Pinpoint the cell where the given text exists, returning its (X, Y) midpoint coordinate. 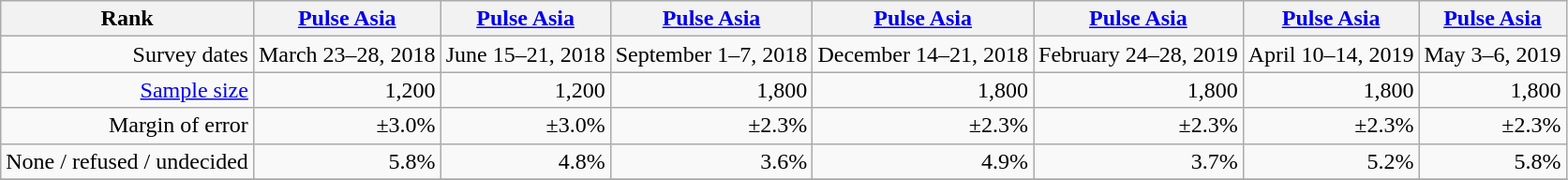
4.9% (923, 161)
None / refused / undecided (127, 161)
Survey dates (127, 54)
5.2% (1331, 161)
Sample size (127, 90)
June 15–21, 2018 (525, 54)
December 14–21, 2018 (923, 54)
May 3–6, 2019 (1492, 54)
April 10–14, 2019 (1331, 54)
Margin of error (127, 126)
Rank (127, 19)
3.7% (1139, 161)
March 23–28, 2018 (347, 54)
3.6% (711, 161)
February 24–28, 2019 (1139, 54)
4.8% (525, 161)
September 1–7, 2018 (711, 54)
